Locate the cell with the specified text and output its [x, y] center coordinate. 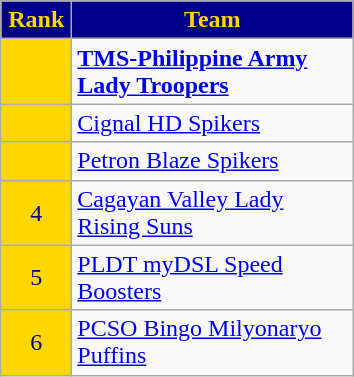
5 [36, 278]
4 [36, 212]
Cagayan Valley Lady Rising Suns [212, 212]
6 [36, 342]
Petron Blaze Spikers [212, 161]
Cignal HD Spikers [212, 123]
Rank [36, 20]
Team [212, 20]
PCSO Bingo Milyonaryo Puffins [212, 342]
TMS-Philippine Army Lady Troopers [212, 72]
PLDT myDSL Speed Boosters [212, 278]
